For the text-containing cell, return its midpoint in (x, y) coordinate format. 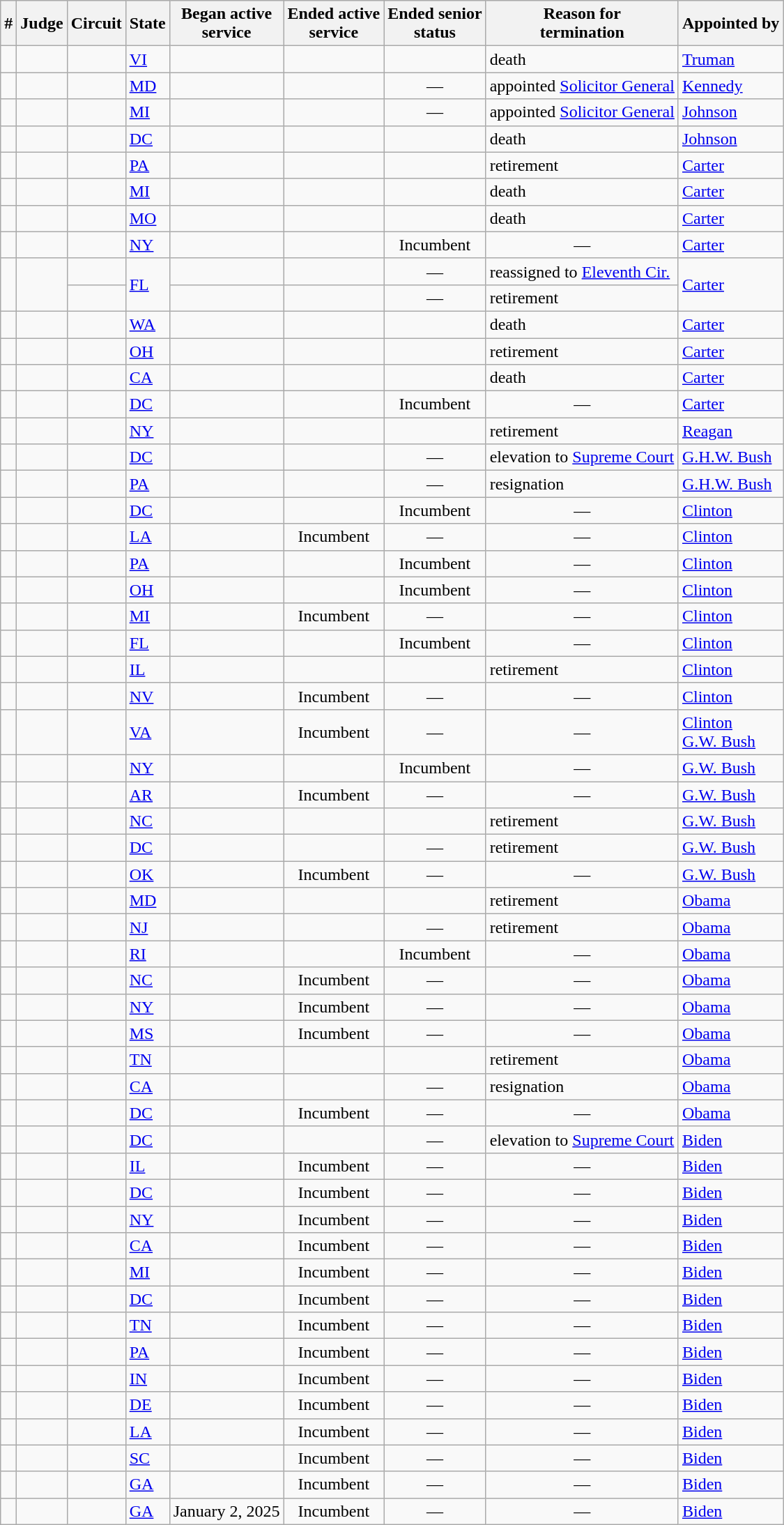
SC (148, 1458)
Began activeservice (226, 24)
Kennedy (730, 86)
DE (148, 1405)
Judge (42, 24)
MS (148, 1033)
Reagan (730, 431)
VI (148, 59)
Appointed by (730, 24)
# (8, 24)
NJ (148, 927)
January 2, 2025 (226, 1511)
RI (148, 954)
reassigned to Eleventh Cir. (582, 271)
IN (148, 1379)
Truman (730, 59)
NV (148, 696)
WA (148, 324)
AR (148, 794)
ClintonG.W. Bush (730, 732)
Ended seniorstatus (435, 24)
OK (148, 874)
Ended activeservice (334, 24)
Reason fortermination (582, 24)
Circuit (96, 24)
VA (148, 732)
State (148, 24)
MO (148, 218)
